Find where the given text appears and provide that cell's center as (X, Y) coordinate. 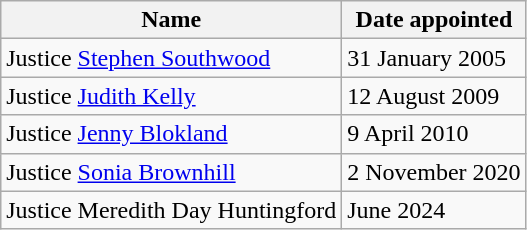
31 January 2005 (434, 58)
Justice Stephen Southwood (172, 58)
June 2024 (434, 210)
Justice Sonia Brownhill (172, 172)
2 November 2020 (434, 172)
Date appointed (434, 20)
Justice Jenny Blokland (172, 134)
Justice Meredith Day Huntingford (172, 210)
Justice Judith Kelly (172, 96)
12 August 2009 (434, 96)
Name (172, 20)
9 April 2010 (434, 134)
